Detect which cell encompasses the target text, then output its (X, Y) center coordinate. 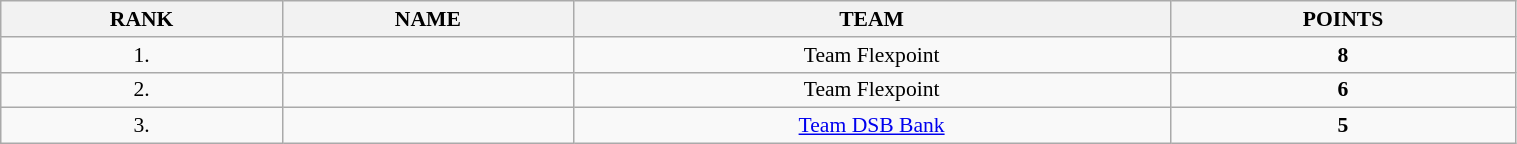
POINTS (1343, 19)
TEAM (872, 19)
RANK (142, 19)
3. (142, 126)
8 (1343, 55)
Team DSB Bank (872, 126)
6 (1343, 90)
2. (142, 90)
NAME (428, 19)
1. (142, 55)
5 (1343, 126)
